Find where the given text appears and provide that cell's center as (X, Y) coordinate. 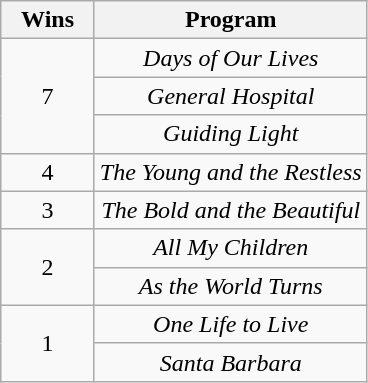
General Hospital (230, 96)
The Young and the Restless (230, 172)
4 (48, 172)
As the World Turns (230, 286)
7 (48, 96)
Guiding Light (230, 134)
2 (48, 267)
The Bold and the Beautiful (230, 210)
All My Children (230, 248)
1 (48, 343)
One Life to Live (230, 324)
Days of Our Lives (230, 58)
Program (230, 20)
Santa Barbara (230, 362)
Wins (48, 20)
3 (48, 210)
